Provide the [x, y] coordinate of the cell's center where the given text is located.  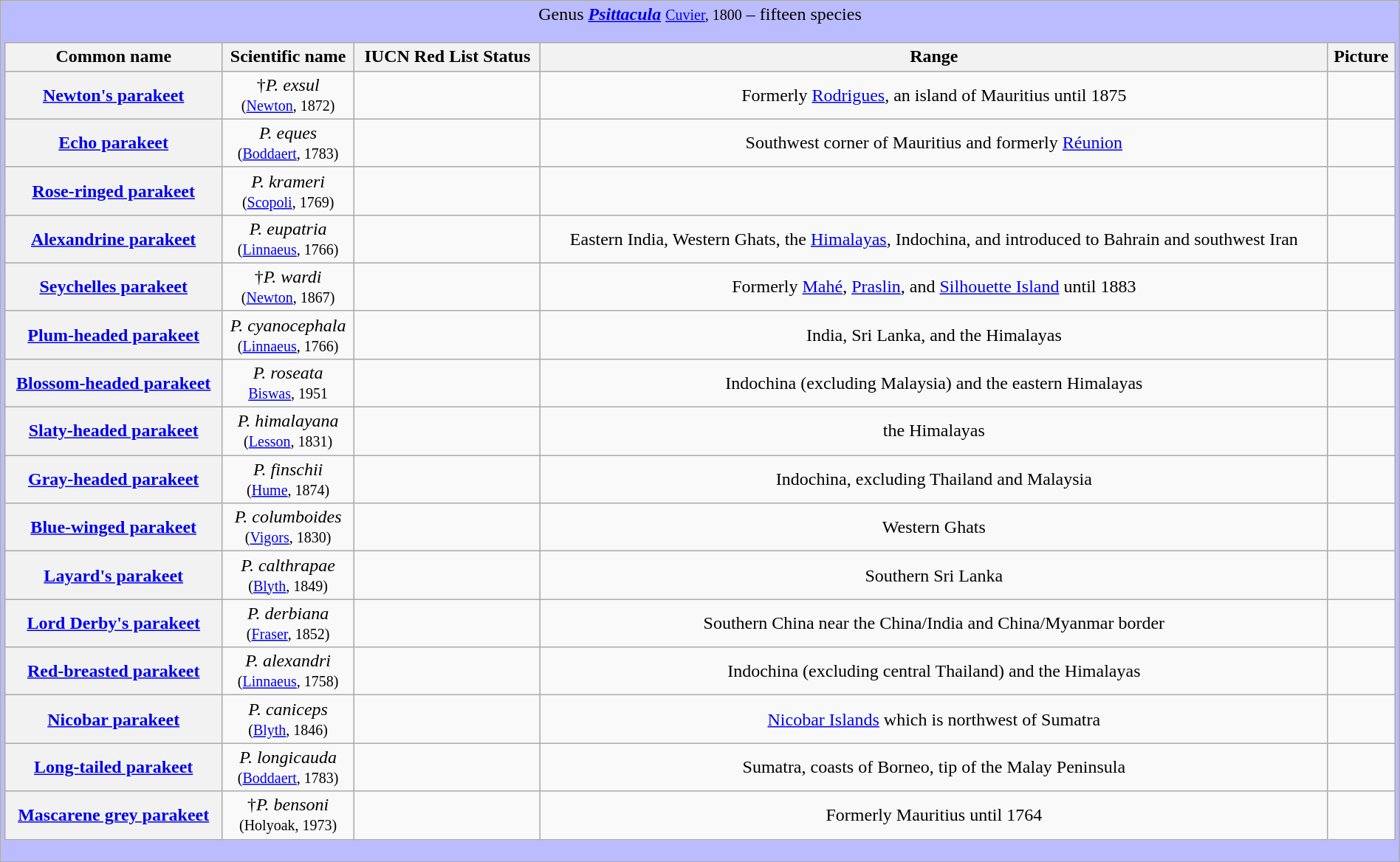
P. derbiana (Fraser, 1852) [288, 623]
Formerly Rodrigues, an island of Mauritius until 1875 [934, 94]
Slaty-headed parakeet [114, 431]
P. finschii (Hume, 1874) [288, 480]
P. longicauda (Boddaert, 1783) [288, 768]
Western Ghats [934, 527]
Formerly Mauritius until 1764 [934, 815]
Lord Derby's parakeet [114, 623]
Indochina (excluding Malaysia) and the eastern Himalayas [934, 382]
Blossom-headed parakeet [114, 382]
Sumatra, coasts of Borneo, tip of the Malay Peninsula [934, 768]
Eastern India, Western Ghats, the Himalayas, Indochina, and introduced to Bahrain and southwest Iran [934, 239]
Formerly Mahé, Praslin, and Silhouette Island until 1883 [934, 286]
Scientific name [288, 57]
Alexandrine parakeet [114, 239]
Indochina, excluding Thailand and Malaysia [934, 480]
Southwest corner of Mauritius and formerly Réunion [934, 143]
P. eques (Boddaert, 1783) [288, 143]
P. roseata Biswas, 1951 [288, 382]
Southern China near the China/India and China/Myanmar border [934, 623]
Range [934, 57]
India, Sri Lanka, and the Himalayas [934, 335]
Southern Sri Lanka [934, 576]
IUCN Red List Status [447, 57]
Picture [1362, 57]
the Himalayas [934, 431]
P. alexandri (Linnaeus, 1758) [288, 672]
Indochina (excluding central Thailand) and the Himalayas [934, 672]
Common name [114, 57]
†P. bensoni (Holyoak, 1973) [288, 815]
P. eupatria (Linnaeus, 1766) [288, 239]
Nicobar parakeet [114, 719]
Gray-headed parakeet [114, 480]
Rose-ringed parakeet [114, 190]
†P. wardi (Newton, 1867) [288, 286]
P. columboides (Vigors, 1830) [288, 527]
Seychelles parakeet [114, 286]
Long-tailed parakeet [114, 768]
Mascarene grey parakeet [114, 815]
P. krameri (Scopoli, 1769) [288, 190]
P. caniceps (Blyth, 1846) [288, 719]
Newton's parakeet [114, 94]
Red-breasted parakeet [114, 672]
Blue-winged parakeet [114, 527]
Plum-headed parakeet [114, 335]
Layard's parakeet [114, 576]
Echo parakeet [114, 143]
P. calthrapae (Blyth, 1849) [288, 576]
Nicobar Islands which is northwest of Sumatra [934, 719]
†P. exsul (Newton, 1872) [288, 94]
P. cyanocephala (Linnaeus, 1766) [288, 335]
P. himalayana (Lesson, 1831) [288, 431]
